Identify which cell holds the provided text, then report its [x, y] central coordinate. 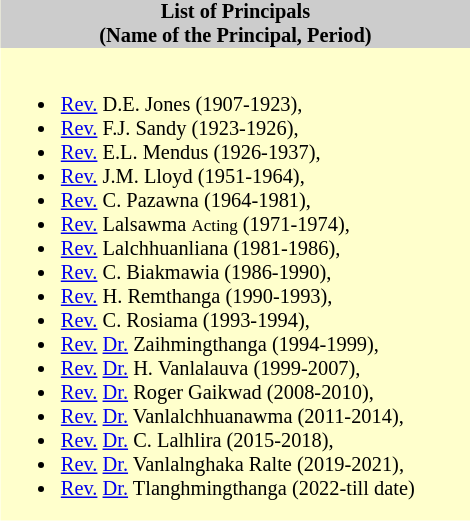
List of Principals(Name of the Principal, Period) [236, 24]
